Find where the given text appears and provide that cell's center as (X, Y) coordinate. 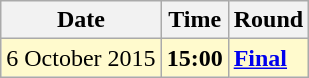
Final (268, 58)
Round (268, 20)
Time (194, 20)
15:00 (194, 58)
Date (81, 20)
6 October 2015 (81, 58)
